Identify which cell holds the provided text, then report its [x, y] central coordinate. 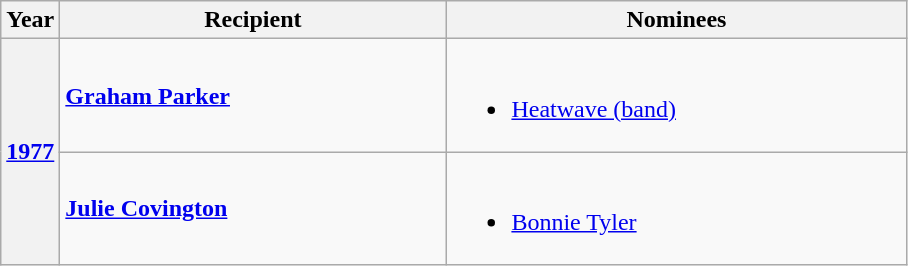
1977 [30, 152]
Nominees [676, 20]
Bonnie Tyler [676, 208]
Julie Covington [253, 208]
Graham Parker [253, 96]
Year [30, 20]
Recipient [253, 20]
Heatwave (band) [676, 96]
